Capture the cell that displays the provided text and extract its [X, Y] central coordinate. 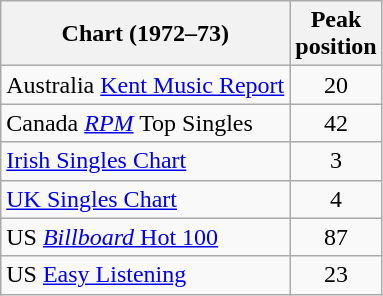
UK Singles Chart [146, 199]
Peakposition [336, 34]
US Easy Listening [146, 275]
Canada RPM Top Singles [146, 123]
42 [336, 123]
Irish Singles Chart [146, 161]
US Billboard Hot 100 [146, 237]
Australia Kent Music Report [146, 85]
20 [336, 85]
23 [336, 275]
87 [336, 237]
3 [336, 161]
4 [336, 199]
Chart (1972–73) [146, 34]
